Return the (x, y) coordinate for the center point of the cell that contains the specified text.  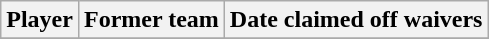
Former team (151, 20)
Player (40, 20)
Date claimed off waivers (356, 20)
